Locate the cell with the specified text and output its [X, Y] center coordinate. 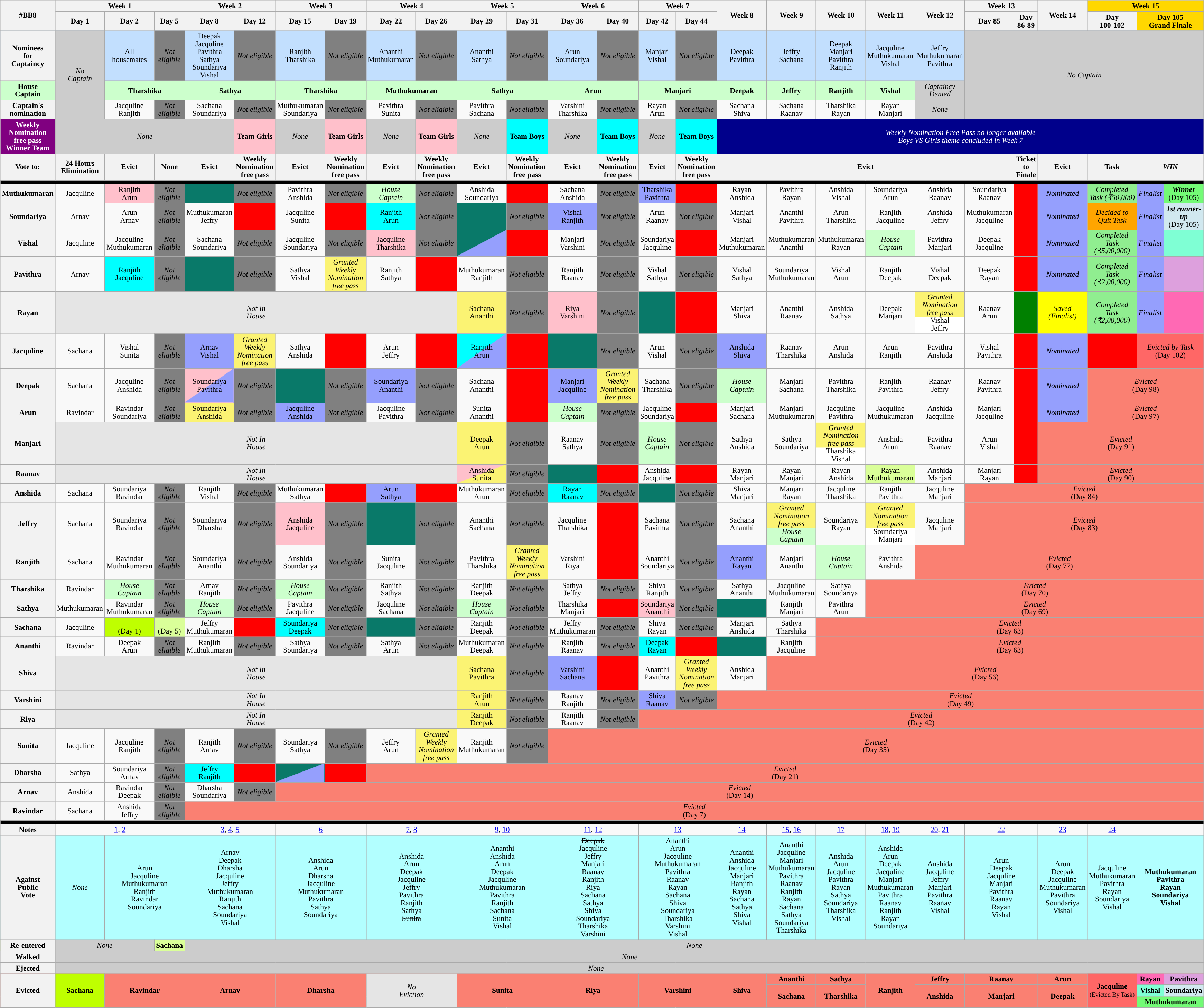
Day 15 [300, 21]
SathyaArun [391, 647]
Jacquline(Evicted By Task) [1112, 991]
AnanthiSathya [482, 56]
Day 19 [346, 21]
SoundariyaAnshida [209, 413]
SachanaShiva [742, 109]
VishalRanjith [572, 216]
Day 31 [527, 21]
AnshidaArunJacqulinePavithraRayanSathyaSoundariyaTharshikaVishal [841, 887]
VarshiniRiya [572, 562]
Evicted(Day 69) [1035, 608]
ArnavRanjith [209, 589]
Day 22 [391, 21]
Vote to: [28, 167]
Evicted(Day 14) [740, 792]
ArnavVishal [209, 351]
MuthukumaranRanjith [482, 274]
PavithraRayan [792, 194]
RaanavJeffry [940, 386]
Completed Task (₹5,00,000) [1112, 243]
#BB8 [28, 16]
Week 7 [678, 6]
Allhousemates [129, 56]
PavithraRaanav [940, 443]
Re-entered [28, 945]
RaanavArun [989, 313]
Notes [28, 830]
JacqulineSunita [300, 216]
MuthukumaranDeepak [482, 647]
Week 1 [120, 6]
Walked [28, 957]
Evicted by Task(Day 102) [1170, 351]
TharshikaPavithra [657, 194]
JeffrySachana [792, 56]
SoundariyaSathya [300, 746]
SoundariyaRaanav [989, 194]
Saved(Finalist) [1063, 313]
SathyaJeffry [572, 589]
RayanArun [657, 109]
ShivaManjari [742, 493]
TharshikaRayan [841, 109]
17 [841, 830]
AnanthiAnshidaJacqulineManjariRanjithRayanSachanaSathyaShivaVishal [742, 887]
11, 12 [593, 830]
AnshidaArunDeepakJacqulineJeffryPavithraRanjithSathyaSunita [411, 887]
ArunJacqulineMuthukumaranRanjithRavindarSoundariya [144, 887]
24 Hours Elimination [80, 167]
ArunSathya [391, 493]
Week 11 [890, 16]
VishalDeepak [940, 274]
ArunRaanav [657, 216]
AnshidaRaanav [940, 194]
AnanthiSoundariya [657, 562]
Evicted(Day 49) [960, 700]
PavithraSunita [391, 109]
Week 2 [230, 6]
MuthukumaranSoundariya [300, 109]
MuthukumaranJeffry [209, 216]
ArunTharshika [841, 216]
22 [1001, 830]
MuthukumaranJacquline [989, 216]
Evicted (Day 83) [1084, 524]
Task [1112, 167]
1, 2 [120, 830]
DeepakPavithra [742, 56]
RanjithArnav [209, 746]
Evicted(Day 77) [1060, 562]
SoundariyaArnav [129, 773]
ArunArnav [129, 216]
VishalArun [841, 274]
DharshaSoundariya [209, 792]
Week 8 [742, 16]
Captain'snomination [28, 109]
AnanthiRayan [742, 562]
SachanaRaanav [792, 109]
Granted Nomination free passHouse Captain [792, 524]
AnshidaArunDeepakJacqulineManjariMuthukumaranPavithraRaanavRanjithRayanSoundariya [890, 887]
ArunRanjith [890, 351]
RaanavPavithra [989, 386]
Week 10 [841, 16]
SoundariyaMuthukumaran [792, 274]
SoundariyaJacquline [657, 243]
Week 4 [411, 6]
ArunAnshida [841, 351]
Evicted(Day 70) [1035, 589]
MuthukumaranPavithraRayanSoundariyaVishal [1170, 887]
Granted Nomination free passTharshikaVishal [841, 443]
Evicted(Day 42) [921, 719]
AnshidaArun [890, 443]
DeepakJacqulineJeffryManjariRaanavRanjithRiyaSachanaSathyaShivaSoundariyaTharshikaVarshini [593, 887]
AnanthiMuthukumaran [391, 56]
SathyaAnanthi [742, 589]
Weekly Nomination free pass Winner Team [28, 136]
Day 1 [80, 21]
Ticket to Finale [1026, 167]
Evicted(Day 7) [694, 811]
SoundariyaDeepak [300, 627]
1st runner-up (Day 105) [1184, 216]
7, 8 [411, 830]
Decided to Quit Task [1112, 216]
ManjariAnshida [742, 627]
Evicted(Day 21) [785, 773]
Day 29 [482, 21]
RavindarSoundariya [129, 413]
Week 12 [940, 16]
ManjariShiva [742, 313]
14 [742, 830]
Day86-89 [1026, 21]
RaanavTharshika [792, 351]
SoundariyaPavithra [209, 386]
13 [678, 830]
RavindarDeepak [129, 792]
Day 105Grand Finale [1170, 21]
Evicted (Day 97) [1146, 413]
Evicted (Day 91) [1121, 443]
Day 12 [254, 21]
RanjithVishal [209, 493]
JacqulineMuthukumaranPavithraRayanSoundariyaVishal [1112, 887]
SunitaAnanthi [482, 413]
Evicted [28, 991]
24 [1112, 830]
SachanaTharshika [657, 386]
PavithraArun [841, 608]
AnshidaJacqulineJeffryManjariPavithraRaanavVishal [940, 887]
AnanthiAnshidaArunDeepakJacqulineMuthukumaranPavithraRanjithSachanaSunitaVishal [502, 887]
Evicted (Day 98) [1146, 386]
3, 4, 5 [230, 830]
SathyaVishal [300, 274]
ShivaRayan [657, 627]
AnshidaSunita [482, 474]
JeffryArun [391, 746]
JacqulineSachana [391, 608]
Day 36 [572, 21]
DeepakJacquline [989, 243]
Day 40 [617, 21]
18, 19 [890, 830]
ArunDeepakJacqulineMuthukumaranPavithraSoundariyaVishal [1063, 887]
AnanthiJacqulineManjariMuthukumaranPavithraRaanavRanjithRayanSachanaSathyaSoundariyaTharshika [792, 887]
Day 44 [696, 21]
SoundariyaArun [890, 194]
MuthukumaranRayan [841, 243]
DeepakManjari [890, 313]
AgainstPublicVote [28, 887]
20, 21 [940, 830]
RaanavSathya [572, 443]
Week 3 [321, 6]
(Day 5) [169, 627]
AnshidaShiva [742, 351]
ArunJeffry [391, 351]
Day100-102 [1112, 21]
CaptaincyDenied [940, 91]
Day 8 [209, 21]
15, 16 [792, 830]
Day 26 [436, 21]
JacqulineMuthukumaranVishal [890, 56]
RayanMuthukumaran [890, 474]
Evicted (Day 90) [1121, 474]
AnshidaArunDharshaJacqulineMuthukumaranPavithraSathyaSoundariya [321, 887]
SoundariyaDharsha [209, 524]
Week 13 [1001, 6]
Week 14 [1063, 16]
ManjariVarshini [572, 243]
MuthukumaranArun [482, 493]
Day 2 [129, 21]
AnshidaVishal [841, 194]
Day 85 [989, 21]
MuthukumaranSathya [300, 493]
SunitaJacquline [391, 562]
DeepakManjariPavithraRanjith [841, 56]
VarshiniSachana [572, 673]
ManjariAnanthi [792, 562]
RanjithManjari [792, 608]
Week 9 [792, 16]
WIN [1170, 167]
Evicted(Day 56) [985, 673]
DeepakJacqulinePavithraSathyaSoundariyaVishal [209, 56]
RanjithTharshika [300, 56]
SathyaTharshika [792, 627]
AnanthiSachana [482, 524]
ArunSoundariya [572, 56]
JeffryMuthukumaranPavithra [940, 56]
RiyaVarshini [572, 313]
PavithraJacquline [300, 608]
PavithraManjari [940, 243]
Day 5 [169, 21]
ArnavDeepakDharshaJacqulineJeffryMuthukumaranRanjithSachanaSoundariyaVishal [230, 887]
Completed Task (₹50,000) [1112, 194]
NomineesforCaptaincy [28, 56]
Weekly Nomination Free Pass no longer availableBoys VS Girls theme concluded in Week 7 [960, 136]
23 [1063, 830]
Winner(Day 105) [1184, 194]
ShivaRaanav [657, 700]
Granted Nomination free passSoundariyaManjari [890, 524]
RayanRaanav [572, 493]
ShivaRanjith [657, 589]
Week 5 [502, 6]
RaanavRanjith [572, 700]
Ejected [28, 968]
SoundariyaRayan [841, 524]
SachanaAnshida [572, 194]
AnanthiRaanav [792, 313]
TharshikaManjari [572, 608]
VishalSunita [129, 351]
ArunDeepakJacqulineManjariPavithraRaanavRayanVishal [1001, 887]
Evicted(Day 35) [876, 746]
Week 15 [1146, 6]
PavithraSachana [482, 109]
AnshidaSathya [841, 313]
(Day 1) [129, 627]
AnanthiArunJacqulineMuthukumaranPavithraRaanavRayanSachanaShivaSoundariyaTharshikaVarshiniVishal [678, 887]
Evicted (Day 84) [1084, 493]
JeffryRanjith [209, 773]
Day 42 [657, 21]
Granted Nomination free passVishalJeffry [940, 313]
Week 6 [593, 6]
MuthukumaranAnanthi [792, 243]
VarshiniTharshika [572, 109]
6 [321, 830]
VishalPavithra [989, 351]
NoEviction [411, 991]
9, 10 [502, 830]
